Identify which cell holds the provided text, then report its (X, Y) central coordinate. 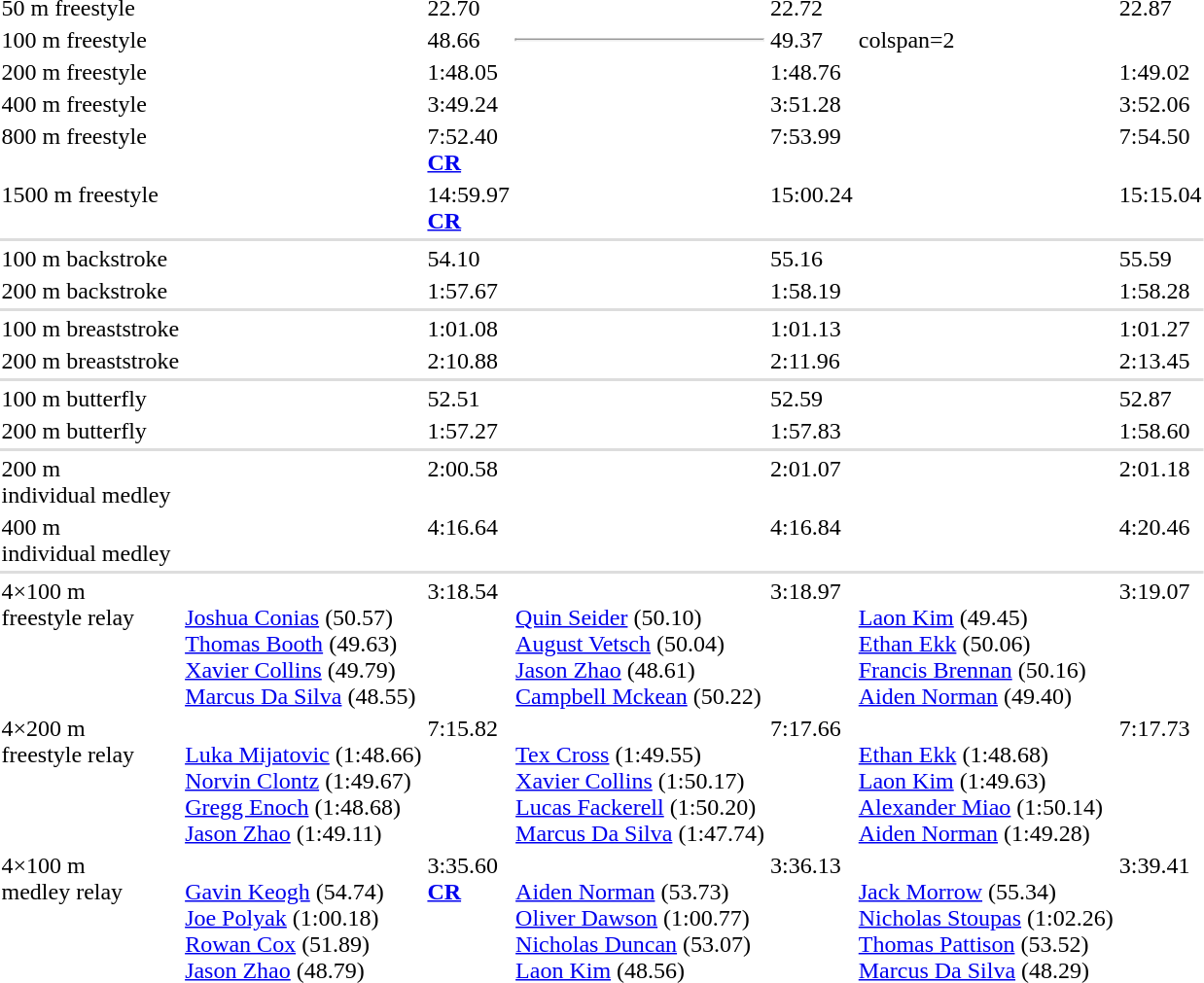
Joshua Conias (50.57)Thomas Booth (49.63)Xavier Collins (49.79)Marcus Da Silva (48.55) (303, 644)
4:16.64 (469, 541)
1:57.67 (469, 291)
15:00.24 (812, 208)
100 m breaststroke (90, 329)
2:13.45 (1160, 361)
7:54.50 (1160, 150)
49.37 (812, 40)
200 m backstroke (90, 291)
55.16 (812, 259)
3:49.24 (469, 104)
2:00.58 (469, 482)
55.59 (1160, 259)
1:48.76 (812, 72)
1:49.02 (1160, 72)
7:53.99 (812, 150)
7:52.40CR (469, 150)
52.87 (1160, 399)
200 mindividual medley (90, 482)
1:58.28 (1160, 291)
100 m butterfly (90, 399)
1:57.27 (469, 431)
2:10.88 (469, 361)
200 m freestyle (90, 72)
Tex Cross (1:49.55)Xavier Collins (1:50.17)Lucas Fackerell (1:50.20)Marcus Da Silva (1:47.74) (640, 781)
100 m freestyle (90, 40)
colspan=2 (986, 40)
4:20.46 (1160, 541)
400 m freestyle (90, 104)
1:57.83 (812, 431)
3:19.07 (1160, 644)
200 m breaststroke (90, 361)
2:11.96 (812, 361)
7:17.73 (1160, 781)
52.51 (469, 399)
800 m freestyle (90, 150)
7:17.66 (812, 781)
1500 m freestyle (90, 208)
1:58.19 (812, 291)
Quin Seider (50.10)August Vetsch (50.04)Jason Zhao (48.61)Campbell Mckean (50.22) (640, 644)
3:18.97 (812, 644)
1:48.05 (469, 72)
15:15.04 (1160, 208)
100 m backstroke (90, 259)
400 mindividual medley (90, 541)
200 m butterfly (90, 431)
4×200 mfreestyle relay (90, 781)
48.66 (469, 40)
3:52.06 (1160, 104)
52.59 (812, 399)
3:51.28 (812, 104)
2:01.18 (1160, 482)
14:59.97CR (469, 208)
Laon Kim (49.45)Ethan Ekk (50.06)Francis Brennan (50.16)Aiden Norman (49.40) (986, 644)
1:58.60 (1160, 431)
Ethan Ekk (1:48.68)Laon Kim (1:49.63)Alexander Miao (1:50.14)Aiden Norman (1:49.28) (986, 781)
54.10 (469, 259)
4×100 mfreestyle relay (90, 644)
4:16.84 (812, 541)
1:01.08 (469, 329)
1:01.27 (1160, 329)
3:18.54 (469, 644)
Luka Mijatovic (1:48.66)Norvin Clontz (1:49.67)Gregg Enoch (1:48.68)Jason Zhao (1:49.11) (303, 781)
1:01.13 (812, 329)
7:15.82 (469, 781)
2:01.07 (812, 482)
